For the text-containing cell, return its midpoint in (x, y) coordinate format. 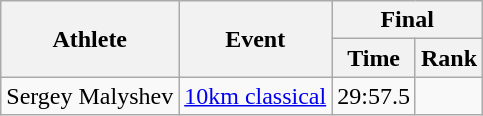
Rank (448, 58)
10km classical (256, 96)
29:57.5 (374, 96)
Final (408, 20)
Event (256, 39)
Athlete (90, 39)
Sergey Malyshev (90, 96)
Time (374, 58)
